Provide the (x, y) coordinate of the cell's center where the given text is located.  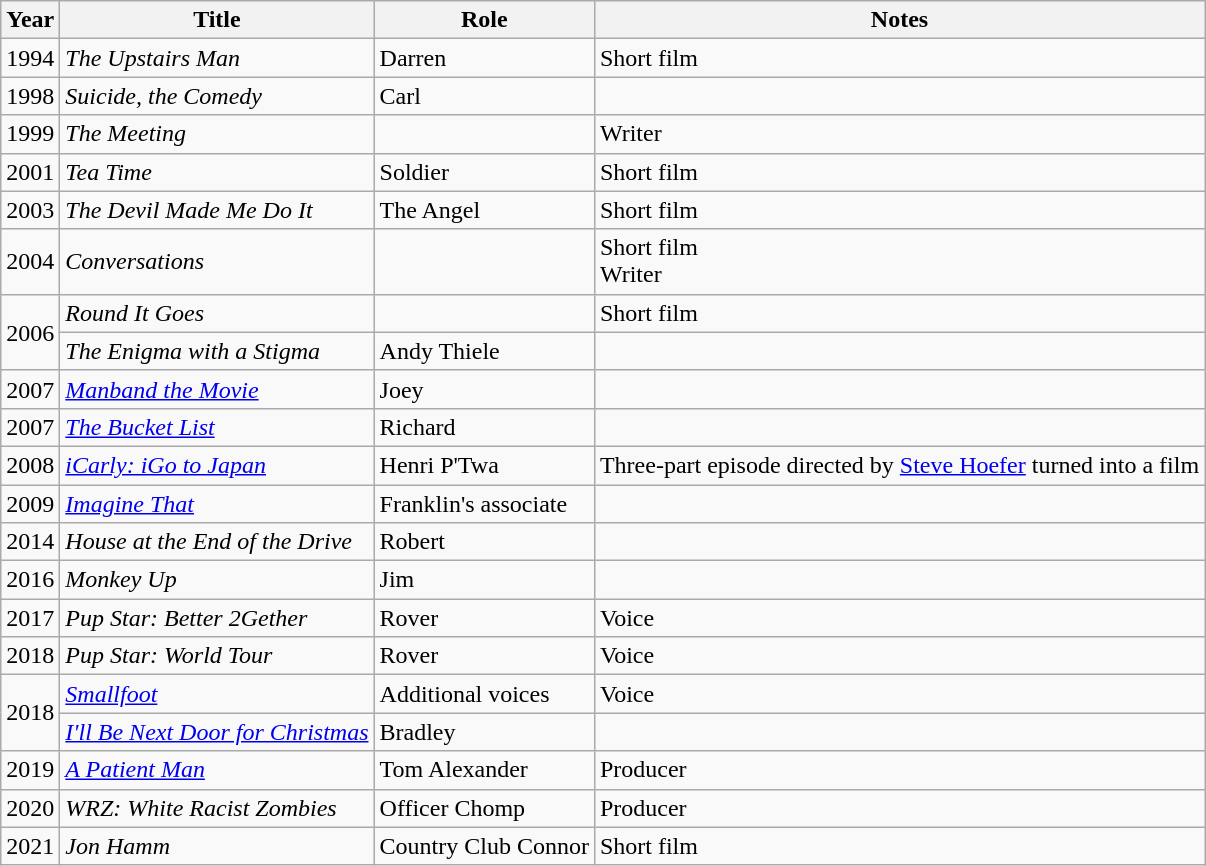
1994 (30, 58)
2004 (30, 262)
Tea Time (217, 172)
2008 (30, 465)
2019 (30, 770)
Joey (484, 389)
iCarly: iGo to Japan (217, 465)
A Patient Man (217, 770)
Jim (484, 580)
2014 (30, 542)
2006 (30, 332)
The Upstairs Man (217, 58)
Soldier (484, 172)
Conversations (217, 262)
Manband the Movie (217, 389)
Henri P'Twa (484, 465)
I'll Be Next Door for Christmas (217, 732)
Year (30, 20)
Suicide, the Comedy (217, 96)
Officer Chomp (484, 808)
The Meeting (217, 134)
2009 (30, 503)
2017 (30, 618)
Title (217, 20)
2001 (30, 172)
Smallfoot (217, 694)
The Angel (484, 210)
Carl (484, 96)
Monkey Up (217, 580)
Jon Hamm (217, 846)
Tom Alexander (484, 770)
Role (484, 20)
Country Club Connor (484, 846)
Darren (484, 58)
The Devil Made Me Do It (217, 210)
Richard (484, 427)
House at the End of the Drive (217, 542)
2003 (30, 210)
Imagine That (217, 503)
The Bucket List (217, 427)
Pup Star: World Tour (217, 656)
Andy Thiele (484, 351)
The Enigma with a Stigma (217, 351)
Round It Goes (217, 313)
Bradley (484, 732)
2021 (30, 846)
2020 (30, 808)
2016 (30, 580)
Additional voices (484, 694)
Three-part episode directed by Steve Hoefer turned into a film (899, 465)
WRZ: White Racist Zombies (217, 808)
1998 (30, 96)
Robert (484, 542)
Franklin's associate (484, 503)
Writer (899, 134)
Pup Star: Better 2Gether (217, 618)
Notes (899, 20)
Short film Writer (899, 262)
1999 (30, 134)
